Determine the (X, Y) coordinate at the center of the cell enclosing the given text.  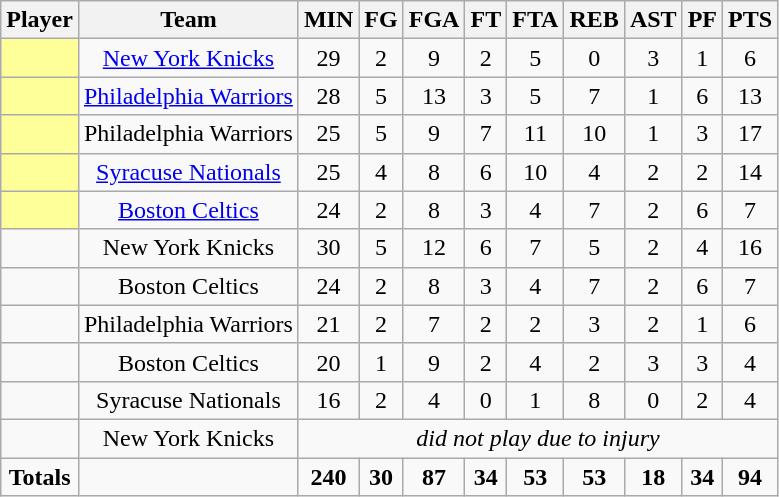
Team (188, 20)
29 (328, 58)
87 (434, 477)
PTS (750, 20)
11 (536, 134)
14 (750, 172)
Player (40, 20)
FT (486, 20)
12 (434, 248)
FG (381, 20)
20 (328, 362)
Totals (40, 477)
FTA (536, 20)
did not play due to injury (538, 438)
94 (750, 477)
21 (328, 324)
AST (653, 20)
18 (653, 477)
17 (750, 134)
MIN (328, 20)
FGA (434, 20)
28 (328, 96)
REB (594, 20)
PF (702, 20)
240 (328, 477)
